Locate the cell with the specified text and output its (x, y) center coordinate. 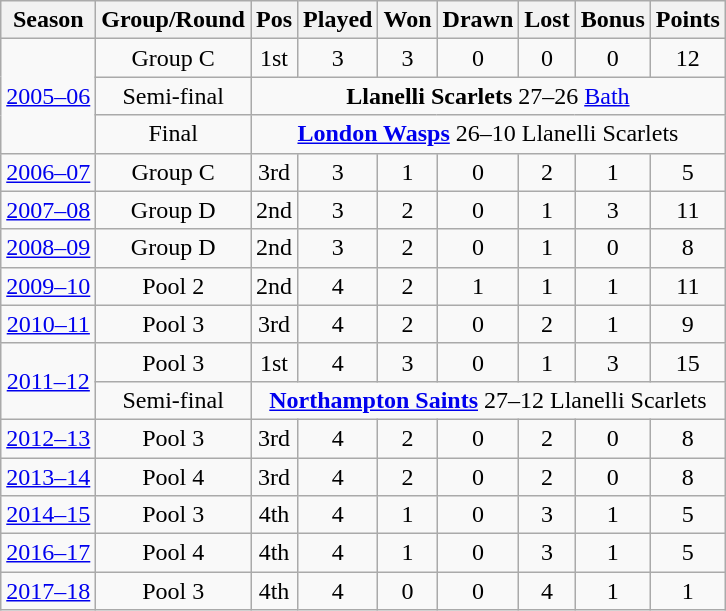
Drawn (478, 20)
2007–08 (48, 210)
Pos (274, 20)
Pool 2 (174, 286)
2006–07 (48, 172)
London Wasps 26–10 Llanelli Scarlets (488, 134)
Bonus (612, 20)
2012–13 (48, 438)
2008–09 (48, 248)
2010–11 (48, 324)
Played (338, 20)
2009–10 (48, 286)
Final (174, 134)
Group/Round (174, 20)
2005–06 (48, 96)
2016–17 (48, 553)
2017–18 (48, 591)
Won (408, 20)
2011–12 (48, 381)
2013–14 (48, 477)
Points (688, 20)
Llanelli Scarlets 27–26 Bath (488, 96)
12 (688, 58)
Season (48, 20)
15 (688, 362)
Lost (547, 20)
9 (688, 324)
Northampton Saints 27–12 Llanelli Scarlets (488, 400)
2014–15 (48, 515)
